From the cell containing the given text, extract its center point as (X, Y) coordinate. 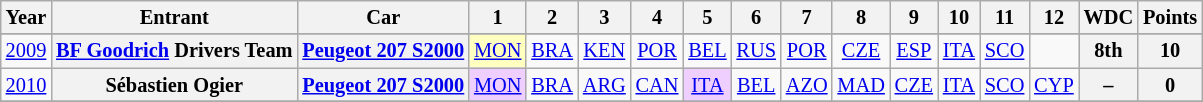
9 (914, 17)
Points (1170, 17)
5 (707, 17)
2009 (26, 51)
RUS (756, 51)
KEN (604, 51)
Year (26, 17)
2 (552, 17)
12 (1054, 17)
ARG (604, 85)
AZO (807, 85)
8th (1109, 51)
CAN (658, 85)
4 (658, 17)
– (1109, 85)
ESP (914, 51)
BF Goodrich Drivers Team (174, 51)
CYP (1054, 85)
MAD (860, 85)
6 (756, 17)
2010 (26, 85)
1 (498, 17)
8 (860, 17)
3 (604, 17)
Entrant (174, 17)
7 (807, 17)
Sébastien Ogier (174, 85)
0 (1170, 85)
WDC (1109, 17)
11 (1004, 17)
Car (383, 17)
